Provide the (x, y) coordinate of the cell's center where the given text is located.  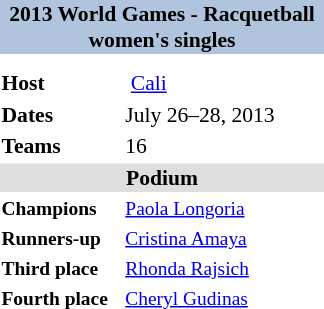
Host (60, 83)
Cali (224, 83)
Podium (162, 178)
Runners-up (60, 238)
Dates (60, 114)
Teams (60, 146)
Paola Longoria (224, 208)
Cristina Amaya (224, 238)
Third place (60, 268)
2013 World Games - Racquetball women's singles (162, 27)
16 (224, 146)
Rhonda Rajsich (224, 268)
Champions (60, 208)
July 26–28, 2013 (224, 114)
